Pinpoint the cell where the given text exists, returning its [x, y] midpoint coordinate. 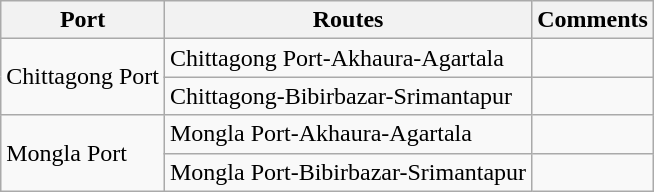
Chittagong Port-Akhaura-Agartala [348, 58]
Mongla Port-Akhaura-Agartala [348, 134]
Mongla Port [83, 153]
Chittagong-Bibirbazar-Srimantapur [348, 96]
Chittagong Port [83, 77]
Comments [593, 20]
Mongla Port-Bibirbazar-Srimantapur [348, 172]
Routes [348, 20]
Port [83, 20]
